Identify which cell holds the provided text, then report its (X, Y) central coordinate. 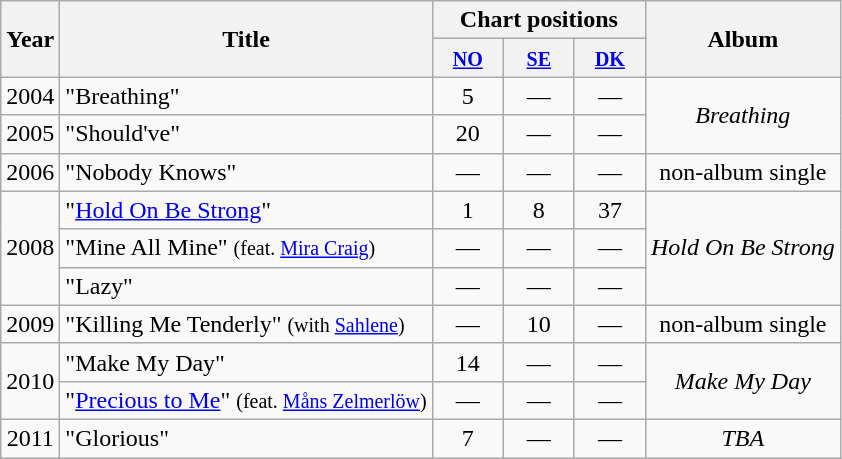
"Breathing" (246, 96)
"Hold On Be Strong" (246, 210)
"Lazy" (246, 286)
Album (742, 39)
20 (468, 134)
2011 (30, 438)
2006 (30, 172)
"Mine All Mine" (feat. Mira Craig) (246, 248)
5 (468, 96)
Chart positions (538, 20)
Breathing (742, 115)
"Make My Day" (246, 362)
2004 (30, 96)
14 (468, 362)
"Precious to Me" (feat. Måns Zelmerlöw) (246, 400)
8 (538, 210)
Year (30, 39)
Make My Day (742, 381)
2008 (30, 248)
SE (538, 58)
1 (468, 210)
2010 (30, 381)
"Should've" (246, 134)
7 (468, 438)
37 (610, 210)
DK (610, 58)
Hold On Be Strong (742, 248)
"Nobody Knows" (246, 172)
10 (538, 324)
"Killing Me Tenderly" (with Sahlene) (246, 324)
TBA (742, 438)
Title (246, 39)
2009 (30, 324)
NO (468, 58)
2005 (30, 134)
"Glorious" (246, 438)
